Provide the (x, y) coordinate of the cell's center where the given text is located.  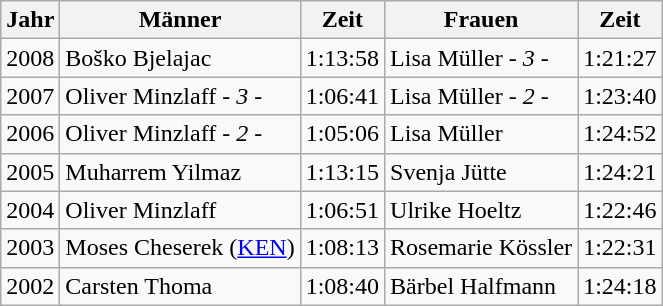
Svenja Jütte (482, 172)
Lisa Müller (482, 134)
2005 (30, 172)
Boško Bjelajac (180, 58)
Moses Cheserek (KEN) (180, 248)
2002 (30, 286)
Oliver Minzlaff (180, 210)
Oliver Minzlaff - 2 - (180, 134)
2006 (30, 134)
Lisa Müller - 3 - (482, 58)
1:06:41 (342, 96)
1:08:40 (342, 286)
Ulrike Hoeltz (482, 210)
1:24:21 (620, 172)
2007 (30, 96)
2004 (30, 210)
Muharrem Yilmaz (180, 172)
Bärbel Halfmann (482, 286)
Carsten Thoma (180, 286)
1:24:18 (620, 286)
1:21:27 (620, 58)
Rosemarie Kössler (482, 248)
1:22:46 (620, 210)
2003 (30, 248)
1:22:31 (620, 248)
1:23:40 (620, 96)
1:08:13 (342, 248)
Jahr (30, 20)
Oliver Minzlaff - 3 - (180, 96)
1:13:58 (342, 58)
Frauen (482, 20)
1:24:52 (620, 134)
1:06:51 (342, 210)
2008 (30, 58)
Männer (180, 20)
1:13:15 (342, 172)
1:05:06 (342, 134)
Lisa Müller - 2 - (482, 96)
